Capture the cell that displays the provided text and extract its (X, Y) central coordinate. 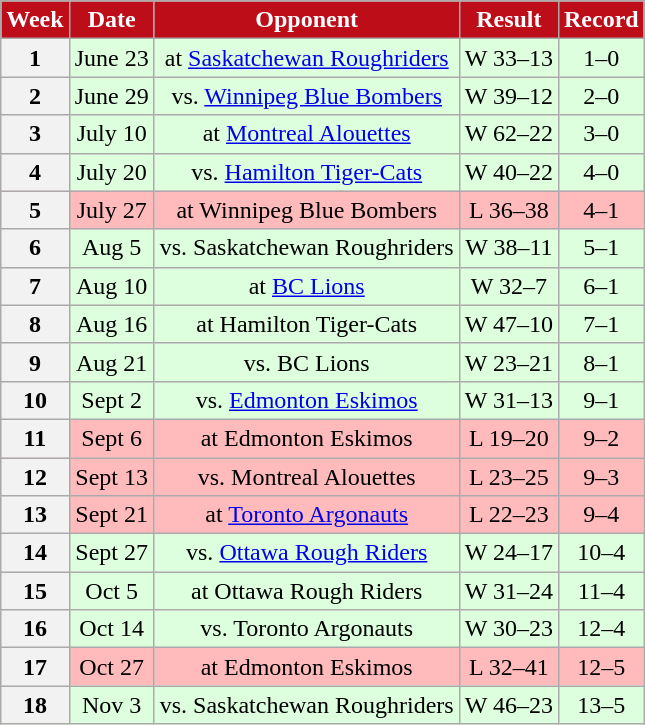
13 (35, 515)
11 (35, 438)
Oct 14 (112, 629)
2 (35, 96)
W 62–22 (508, 134)
Sept 2 (112, 400)
18 (35, 705)
3–0 (601, 134)
W 31–13 (508, 400)
W 38–11 (508, 248)
W 23–21 (508, 362)
June 29 (112, 96)
Week (35, 20)
W 47–10 (508, 324)
W 40–22 (508, 172)
vs. Hamilton Tiger-Cats (306, 172)
12–4 (601, 629)
Sept 13 (112, 477)
Nov 3 (112, 705)
9–3 (601, 477)
8 (35, 324)
July 10 (112, 134)
16 (35, 629)
L 36–38 (508, 210)
at Ottawa Rough Riders (306, 591)
Result (508, 20)
17 (35, 667)
1 (35, 58)
7–1 (601, 324)
vs. Toronto Argonauts (306, 629)
at Winnipeg Blue Bombers (306, 210)
July 20 (112, 172)
July 27 (112, 210)
4–1 (601, 210)
Sept 27 (112, 553)
L 23–25 (508, 477)
6 (35, 248)
10–4 (601, 553)
Sept 6 (112, 438)
9–4 (601, 515)
Aug 5 (112, 248)
12 (35, 477)
3 (35, 134)
vs. BC Lions (306, 362)
Record (601, 20)
vs. Edmonton Eskimos (306, 400)
9–2 (601, 438)
4 (35, 172)
Oct 27 (112, 667)
Oct 5 (112, 591)
L 22–23 (508, 515)
Opponent (306, 20)
12–5 (601, 667)
vs. Winnipeg Blue Bombers (306, 96)
June 23 (112, 58)
vs. Montreal Alouettes (306, 477)
L 32–41 (508, 667)
W 32–7 (508, 286)
L 19–20 (508, 438)
Date (112, 20)
at BC Lions (306, 286)
W 33–13 (508, 58)
W 46–23 (508, 705)
13–5 (601, 705)
5–1 (601, 248)
15 (35, 591)
at Hamilton Tiger-Cats (306, 324)
at Saskatchewan Roughriders (306, 58)
11–4 (601, 591)
9–1 (601, 400)
14 (35, 553)
1–0 (601, 58)
4–0 (601, 172)
Aug 10 (112, 286)
10 (35, 400)
at Toronto Argonauts (306, 515)
5 (35, 210)
6–1 (601, 286)
W 31–24 (508, 591)
W 39–12 (508, 96)
2–0 (601, 96)
Sept 21 (112, 515)
Aug 21 (112, 362)
vs. Ottawa Rough Riders (306, 553)
9 (35, 362)
W 24–17 (508, 553)
W 30–23 (508, 629)
Aug 16 (112, 324)
at Montreal Alouettes (306, 134)
8–1 (601, 362)
7 (35, 286)
